Locate the cell with the specified text and output its [X, Y] center coordinate. 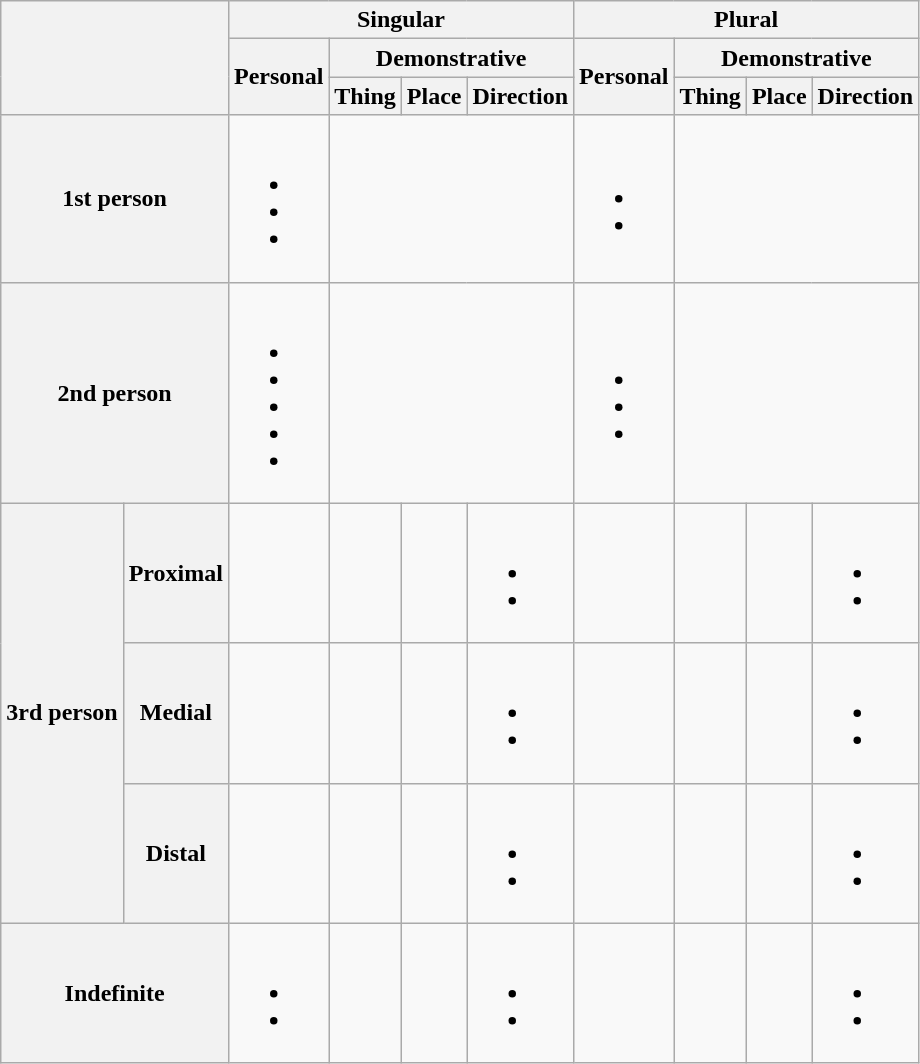
2nd person [115, 392]
Medial [176, 713]
Proximal [176, 573]
Plural [746, 20]
Indefinite [115, 993]
1st person [115, 198]
Singular [400, 20]
Distal [176, 853]
3rd person [62, 713]
